Detect which cell encompasses the target text, then output its (X, Y) center coordinate. 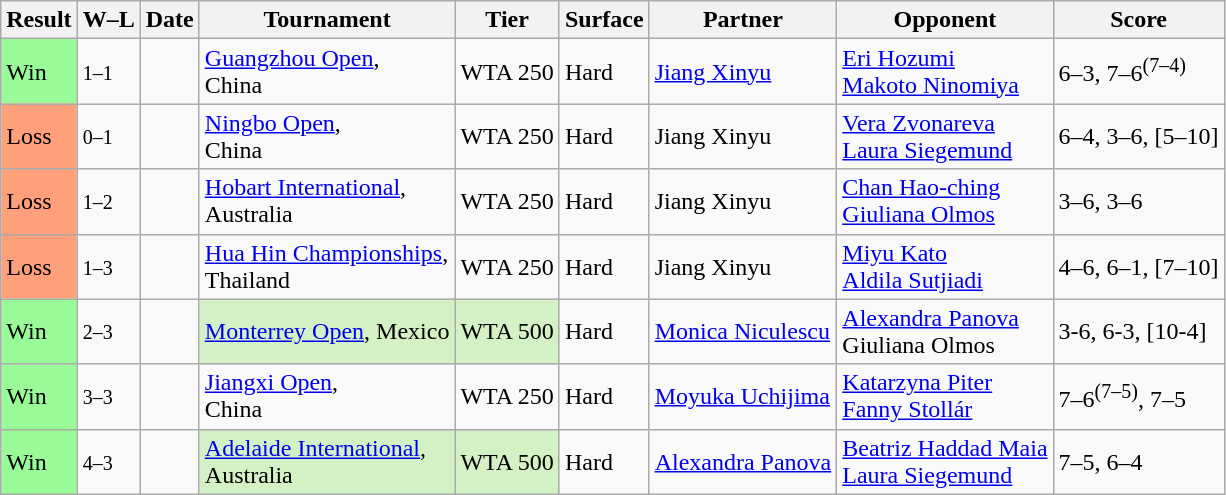
Tier (507, 20)
Surface (604, 20)
Katarzyna Piter Fanny Stollár (945, 396)
Tournament (327, 20)
Jiangxi Open, China (327, 396)
Beatriz Haddad Maia Laura Siegemund (945, 462)
6–3, 7–6(7–4) (1138, 72)
6–4, 3–6, [5–10] (1138, 136)
0–1 (108, 136)
7–5, 6–4 (1138, 462)
Alexandra Panova (743, 462)
Opponent (945, 20)
Result (39, 20)
7–6(7–5), 7–5 (1138, 396)
Hua Hin Championships, Thailand (327, 266)
Adelaide International, Australia (327, 462)
Monica Niculescu (743, 332)
3–6, 3–6 (1138, 202)
2–3 (108, 332)
Ningbo Open, China (327, 136)
W–L (108, 20)
4–3 (108, 462)
3-6, 6-3, [10-4] (1138, 332)
1–2 (108, 202)
Moyuka Uchijima (743, 396)
Date (170, 20)
Eri Hozumi Makoto Ninomiya (945, 72)
4–6, 6–1, [7–10] (1138, 266)
Hobart International, Australia (327, 202)
Monterrey Open, Mexico (327, 332)
Guangzhou Open, China (327, 72)
1–3 (108, 266)
Chan Hao-ching Giuliana Olmos (945, 202)
Partner (743, 20)
Miyu Kato Aldila Sutjiadi (945, 266)
3–3 (108, 396)
Score (1138, 20)
Alexandra Panova Giuliana Olmos (945, 332)
Vera Zvonareva Laura Siegemund (945, 136)
1–1 (108, 72)
